Search for the cell housing the specified text and yield its (x, y) center coordinate. 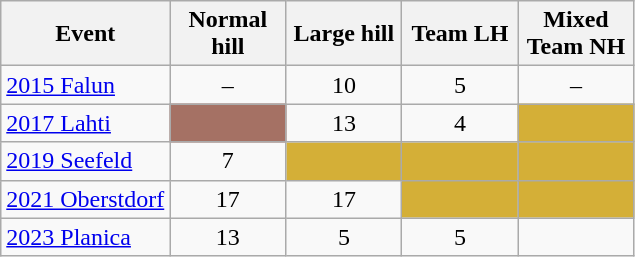
2015 Falun (86, 85)
4 (460, 123)
Large hill (344, 34)
Normal hill (228, 34)
Mixed Team NH (576, 34)
2017 Lahti (86, 123)
2023 Planica (86, 237)
2019 Seefeld (86, 161)
7 (228, 161)
Team LH (460, 34)
2021 Oberstdorf (86, 199)
10 (344, 85)
Event (86, 34)
